Output the (x, y) coordinate of the center of the cell containing the given text.  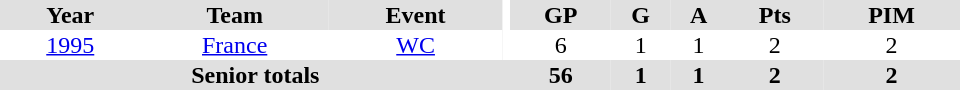
PIM (892, 15)
Year (70, 15)
France (235, 45)
Team (235, 15)
GP (561, 15)
Event (416, 15)
1995 (70, 45)
G (641, 15)
A (699, 15)
Senior totals (256, 75)
56 (561, 75)
Pts (775, 15)
WC (416, 45)
6 (561, 45)
